Capture the cell that displays the provided text and extract its [X, Y] central coordinate. 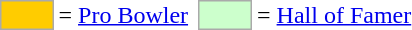
= Pro Bowler [124, 15]
